Return the (X, Y) coordinate for the center point of the cell that contains the specified text.  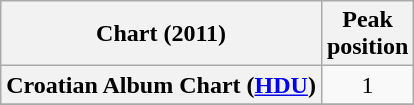
1 (367, 85)
Croatian Album Chart (HDU) (162, 85)
Chart (2011) (162, 34)
Peakposition (367, 34)
